Extract the [x, y] coordinate from the center of the cell holding the provided text.  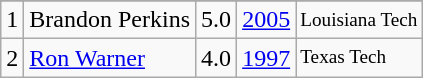
4.0 [216, 58]
1997 [266, 58]
1 [12, 20]
2005 [266, 20]
2 [12, 58]
Texas Tech [359, 58]
Ron Warner [110, 58]
Brandon Perkins [110, 20]
Louisiana Tech [359, 20]
5.0 [216, 20]
